Capture the cell that displays the provided text and extract its [x, y] central coordinate. 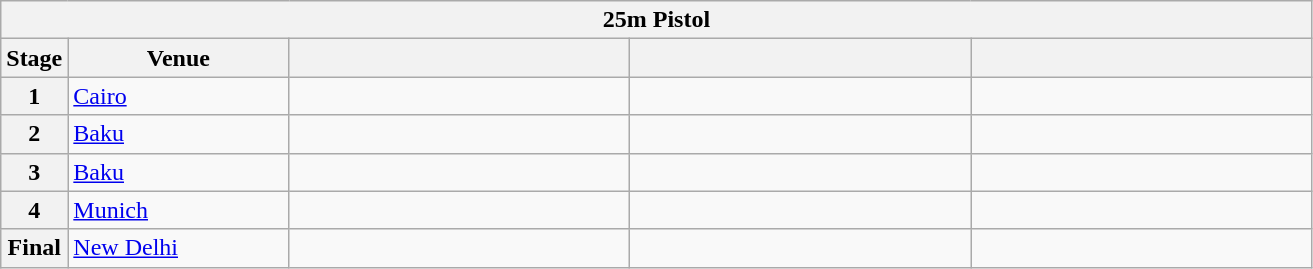
1 [34, 96]
Venue [178, 58]
25m Pistol [656, 20]
Stage [34, 58]
New Delhi [178, 248]
4 [34, 210]
Munich [178, 210]
Final [34, 248]
Cairo [178, 96]
3 [34, 172]
2 [34, 134]
